Return (x, y) of the center of cell containing provided text 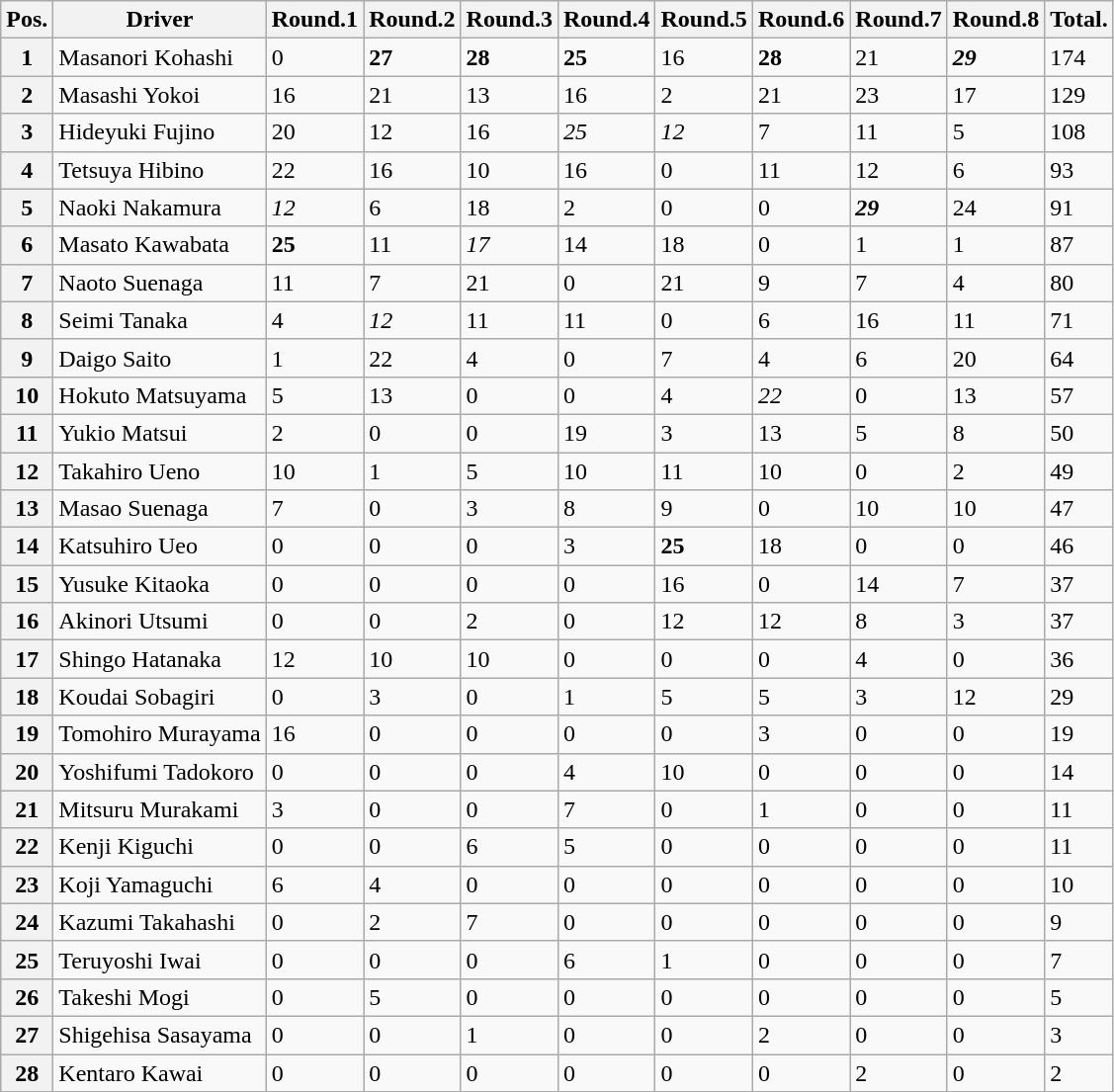
87 (1079, 245)
Pos. (28, 20)
Daigo Saito (160, 358)
Masashi Yokoi (160, 95)
91 (1079, 208)
Yusuke Kitaoka (160, 584)
Round.5 (704, 20)
47 (1079, 509)
Akinori Utsumi (160, 622)
71 (1079, 320)
Naoto Suenaga (160, 283)
Takeshi Mogi (160, 997)
Shigehisa Sasayama (160, 1035)
Shingo Hatanaka (160, 659)
Round.8 (995, 20)
80 (1079, 283)
46 (1079, 546)
15 (28, 584)
57 (1079, 395)
Yukio Matsui (160, 433)
Koudai Sobagiri (160, 697)
Yoshifumi Tadokoro (160, 772)
174 (1079, 57)
36 (1079, 659)
Kenji Kiguchi (160, 847)
129 (1079, 95)
Masao Suenaga (160, 509)
49 (1079, 471)
Masato Kawabata (160, 245)
Hokuto Matsuyama (160, 395)
Round.2 (412, 20)
Seimi Tanaka (160, 320)
50 (1079, 433)
Round.1 (314, 20)
Tetsuya Hibino (160, 170)
Teruyoshi Iwai (160, 960)
Masanori Kohashi (160, 57)
64 (1079, 358)
108 (1079, 132)
Kazumi Takahashi (160, 922)
Koji Yamaguchi (160, 884)
Naoki Nakamura (160, 208)
Driver (160, 20)
Kentaro Kawai (160, 1072)
Hideyuki Fujino (160, 132)
Total. (1079, 20)
93 (1079, 170)
Tomohiro Murayama (160, 734)
Round.7 (899, 20)
Round.3 (509, 20)
Katsuhiro Ueo (160, 546)
Round.6 (801, 20)
26 (28, 997)
Takahiro Ueno (160, 471)
Mitsuru Murakami (160, 809)
Round.4 (606, 20)
